Provide the (X, Y) coordinate of the cell's center where the given text is located.  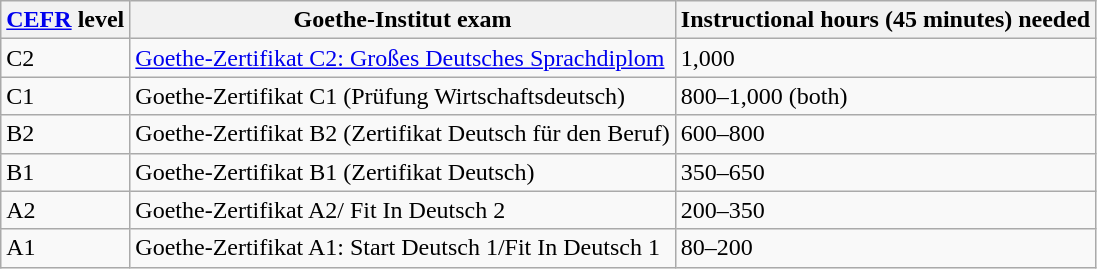
80–200 (885, 248)
A2 (66, 210)
B2 (66, 134)
Goethe-Zertifikat B2 (Zertifikat Deutsch für den Beruf) (403, 134)
200–350 (885, 210)
1,000 (885, 58)
Goethe-Zertifikat C2: Großes Deutsches Sprachdiplom (403, 58)
B1 (66, 172)
Goethe-Institut exam (403, 20)
CEFR level (66, 20)
C2 (66, 58)
Instructional hours (45 minutes) needed (885, 20)
C1 (66, 96)
Goethe-Zertifikat A2/ Fit In Deutsch 2 (403, 210)
350–650 (885, 172)
Goethe-Zertifikat B1 (Zertifikat Deutsch) (403, 172)
Goethe-Zertifikat C1 (Prüfung Wirtschaftsdeutsch) (403, 96)
800–1,000 (both) (885, 96)
A1 (66, 248)
600–800 (885, 134)
Goethe-Zertifikat A1: Start Deutsch 1/Fit In Deutsch 1 (403, 248)
